Identify which cell holds the provided text, then report its [x, y] central coordinate. 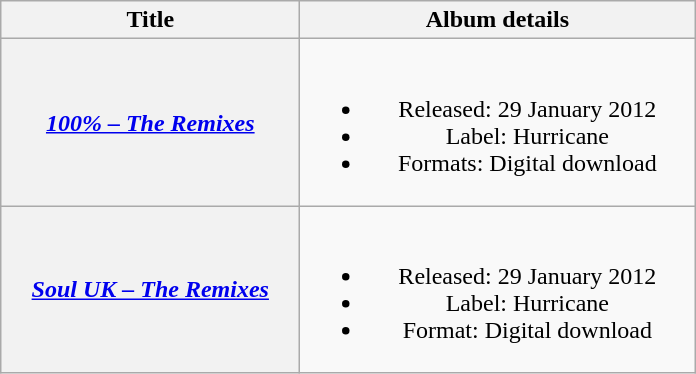
Album details [498, 20]
Released: 29 January 2012Label: HurricaneFormat: Digital download [498, 290]
100% – The Remixes [150, 122]
Released: 29 January 2012Label: HurricaneFormats: Digital download [498, 122]
Title [150, 20]
Soul UK – The Remixes [150, 290]
